From the cell containing the given text, extract its center point as (x, y) coordinate. 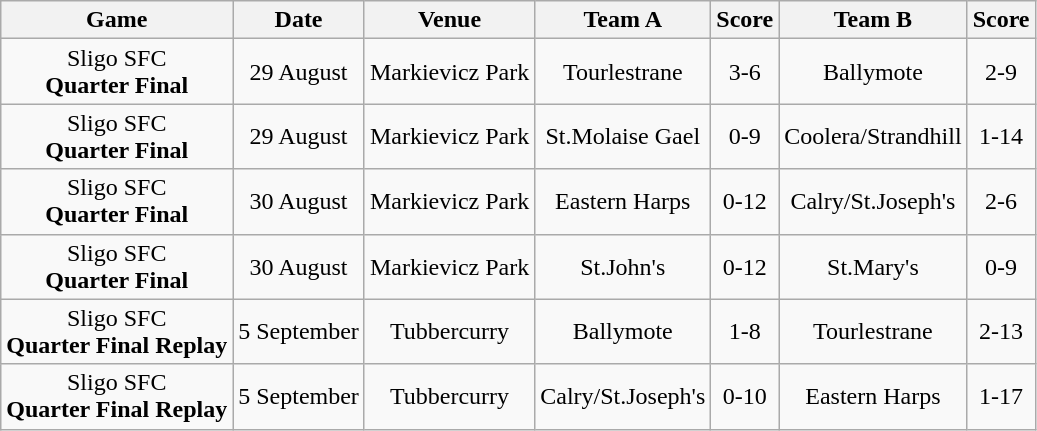
Game (117, 20)
2-13 (1001, 332)
Venue (449, 20)
0-10 (745, 396)
1-8 (745, 332)
2-6 (1001, 202)
Date (299, 20)
Team B (873, 20)
St.Molaise Gael (623, 136)
Team A (623, 20)
Coolera/Strandhill (873, 136)
2-9 (1001, 72)
St.Mary's (873, 266)
3-6 (745, 72)
St.John's (623, 266)
1-17 (1001, 396)
1-14 (1001, 136)
